Scan for the cell matching the given text and deliver its [X, Y] coordinate at center. 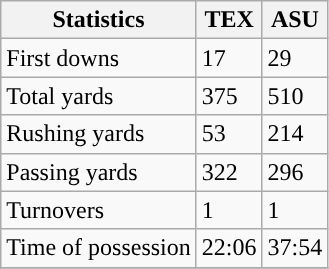
322 [229, 172]
214 [295, 134]
ASU [295, 20]
Rushing yards [99, 134]
17 [229, 58]
53 [229, 134]
510 [295, 96]
29 [295, 58]
Total yards [99, 96]
22:06 [229, 248]
375 [229, 96]
Turnovers [99, 210]
37:54 [295, 248]
TEX [229, 20]
296 [295, 172]
Statistics [99, 20]
Time of possession [99, 248]
First downs [99, 58]
Passing yards [99, 172]
